Provide the [X, Y] coordinate of the cell's center where the given text is located.  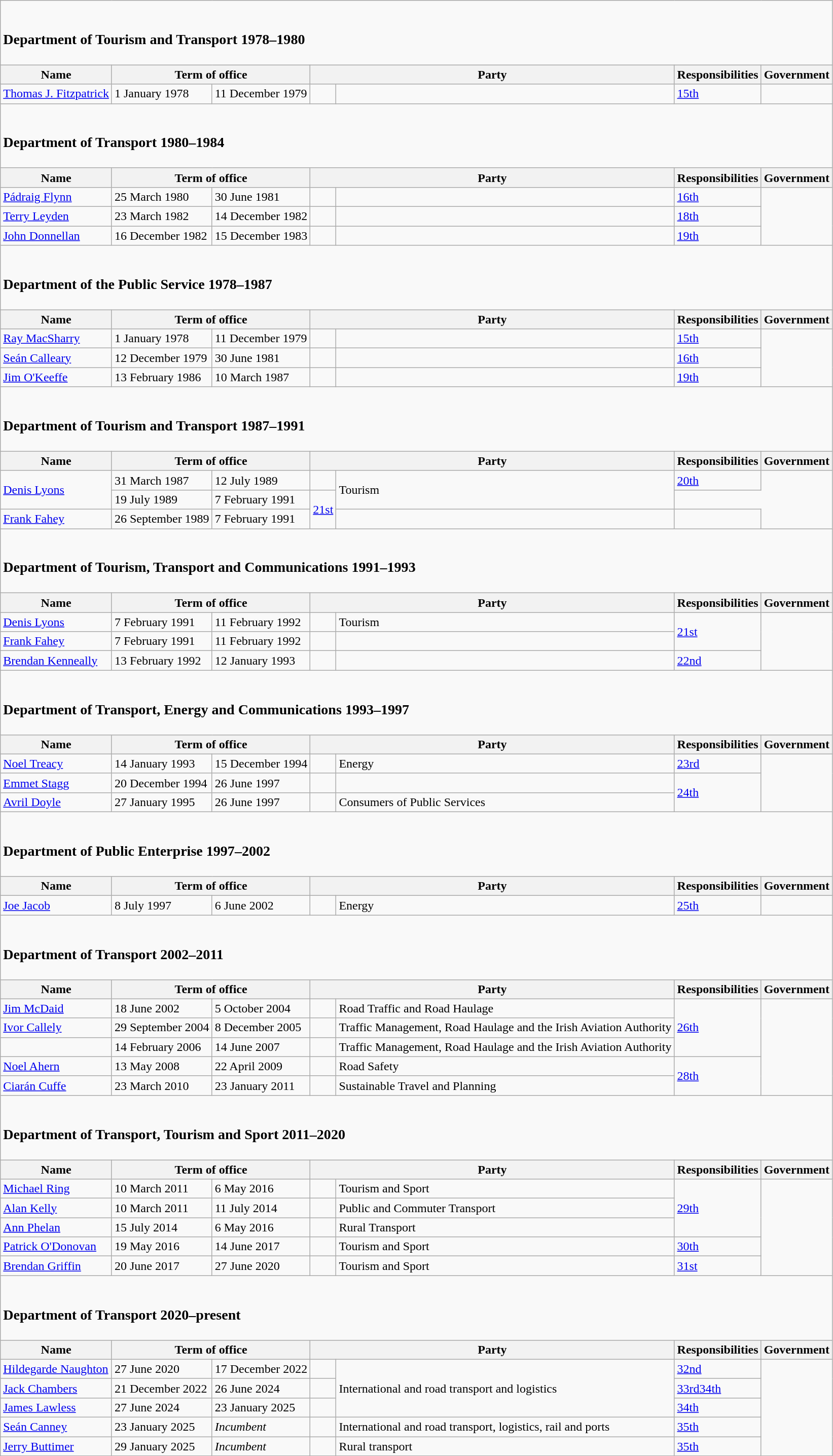
23 March 2010 [162, 1085]
6 June 2002 [261, 905]
Road Safety [505, 1066]
Department of Public Enterprise 1997–2002 [417, 844]
11 July 2014 [261, 1208]
28th [718, 1076]
23 March 1982 [162, 216]
Brendan Griffin [56, 1266]
14 June 2017 [261, 1247]
15 December 1994 [261, 763]
Ciarán Cuffe [56, 1085]
Jim McDaid [56, 1008]
Jim O'Keeffe [56, 377]
8 December 2005 [261, 1028]
Rural Transport [505, 1227]
13 May 2008 [162, 1066]
Rural transport [505, 1446]
24th [718, 792]
Hildegarde Naughton [56, 1369]
30th [718, 1247]
14 January 1993 [162, 763]
Emmet Stagg [56, 783]
Patrick O'Donovan [56, 1247]
Seán Canney [56, 1427]
12 January 1993 [261, 661]
Department of Transport 2020–present [417, 1308]
15 December 1983 [261, 236]
5 October 2004 [261, 1008]
20 December 1994 [162, 783]
Department of Transport 2002–2011 [417, 947]
31 March 1987 [162, 480]
26 June 2024 [261, 1388]
20 June 2017 [162, 1266]
13 February 1992 [162, 661]
14 June 2007 [261, 1047]
Avril Doyle [56, 802]
13 February 1986 [162, 377]
31st [718, 1266]
18th [718, 216]
Pádraig Flynn [56, 197]
Consumers of Public Services [505, 802]
International and road transport, logistics, rail and ports [505, 1427]
23 January 2011 [261, 1085]
Department of Tourism, Transport and Communications 1991–1993 [417, 561]
8 July 1997 [162, 905]
Seán Calleary [56, 358]
26th [718, 1028]
Jerry Buttimer [56, 1446]
29th [718, 1208]
Department of Transport 1980–1984 [417, 136]
33rd34th [718, 1388]
27 January 1995 [162, 802]
16 December 1982 [162, 236]
18 June 2002 [162, 1008]
17 December 2022 [261, 1369]
19 May 2016 [162, 1247]
27 June 2024 [162, 1407]
22 April 2009 [261, 1066]
Noel Treacy [56, 763]
12 July 1989 [261, 480]
Department of Tourism and Transport 1978–1980 [417, 32]
Ivor Callely [56, 1028]
14 February 2006 [162, 1047]
34th [718, 1407]
International and road transport and logistics [505, 1388]
Michael Ring [56, 1189]
25 March 1980 [162, 197]
26 September 1989 [162, 519]
Sustainable Travel and Planning [505, 1085]
20th [718, 480]
Noel Ahern [56, 1066]
Road Traffic and Road Haulage [505, 1008]
12 December 1979 [162, 358]
James Lawless [56, 1407]
Jack Chambers [56, 1388]
Public and Commuter Transport [505, 1208]
Terry Leyden [56, 216]
15 July 2014 [162, 1227]
19 July 1989 [162, 499]
Brendan Kenneally [56, 661]
10 March 1987 [261, 377]
Ann Phelan [56, 1227]
Department of the Public Service 1978–1987 [417, 278]
John Donnellan [56, 236]
Department of Transport, Tourism and Sport 2011–2020 [417, 1127]
32nd [718, 1369]
14 December 1982 [261, 216]
29 January 2025 [162, 1446]
29 September 2004 [162, 1028]
Thomas J. Fitzpatrick [56, 94]
21 December 2022 [162, 1388]
25th [718, 905]
22nd [718, 661]
23rd [718, 763]
Department of Transport, Energy and Communications 1993–1997 [417, 703]
Alan Kelly [56, 1208]
Department of Tourism and Transport 1987–1991 [417, 419]
Joe Jacob [56, 905]
Ray MacSharry [56, 339]
